Detect which cell encompasses the target text, then output its [X, Y] center coordinate. 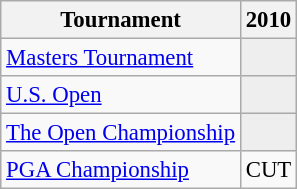
2010 [268, 20]
PGA Championship [121, 170]
Tournament [121, 20]
U.S. Open [121, 95]
CUT [268, 170]
Masters Tournament [121, 58]
The Open Championship [121, 133]
